Pinpoint the cell where the given text exists, returning its [x, y] midpoint coordinate. 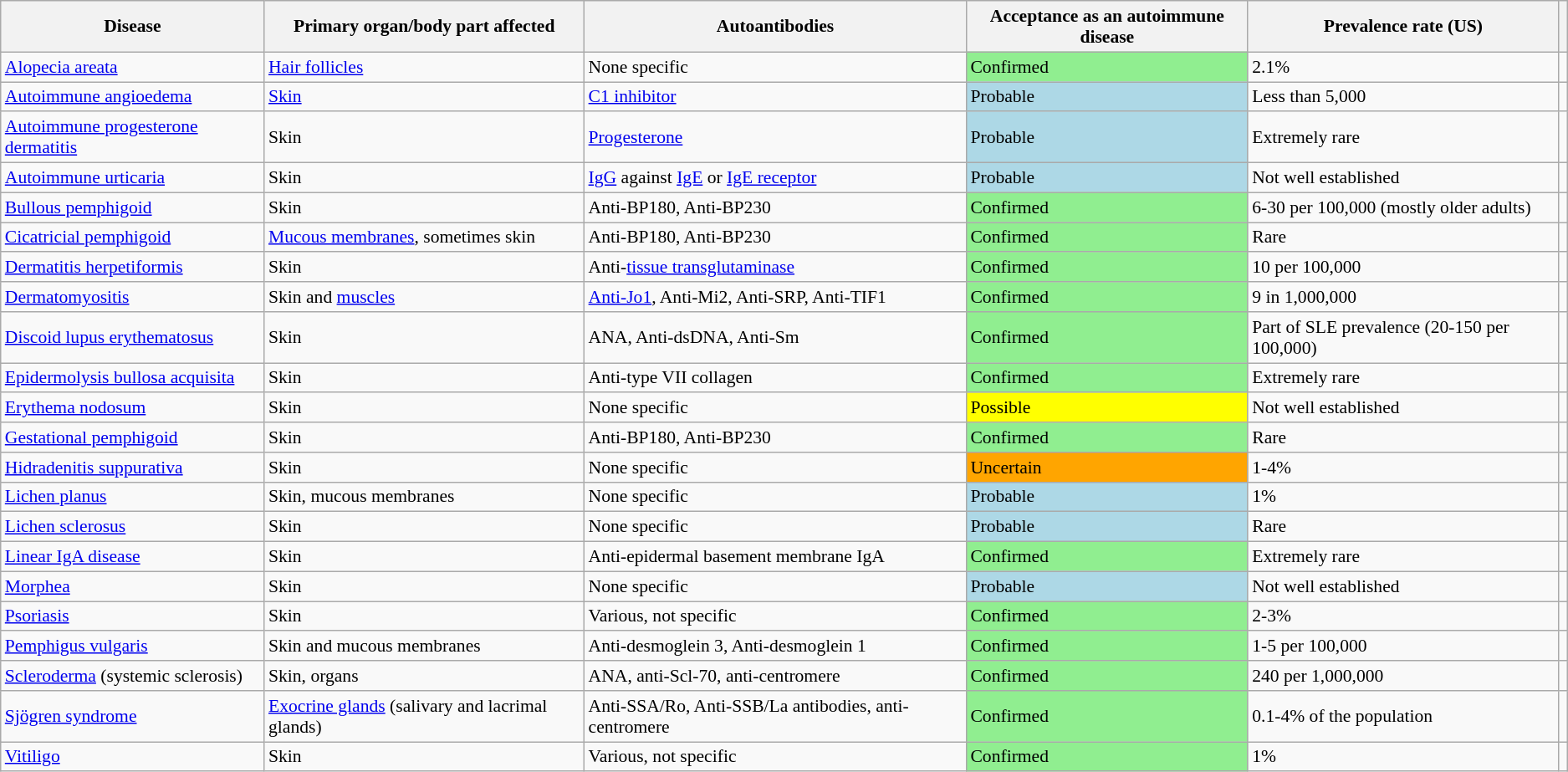
Anti-SSA/Ro, Anti-SSB/La antibodies, anti-centromere [776, 716]
Dermatitis herpetiformis [132, 268]
Possible [1107, 408]
Lichen sclerosus [132, 527]
Vitiligo [132, 757]
Alopecia areata [132, 67]
ANA, Anti-dsDNA, Anti-Sm [776, 338]
6-30 per 100,000 (mostly older adults) [1403, 207]
10 per 100,000 [1403, 268]
Acceptance as an autoimmune disease [1107, 27]
Skin and muscles [425, 297]
Primary organ/body part affected [425, 27]
Bullous pemphigoid [132, 207]
Linear IgA disease [132, 557]
Skin, organs [425, 676]
Cicatricial pemphigoid [132, 238]
Part of SLE prevalence (20-150 per 100,000) [1403, 338]
Skin and mucous membranes [425, 647]
2-3% [1403, 616]
Disease [132, 27]
Anti-tissue transglutaminase [776, 268]
1-5 per 100,000 [1403, 647]
Discoid lupus erythematosus [132, 338]
2.1% [1403, 67]
Morphea [132, 586]
Gestational pemphigoid [132, 437]
Autoimmune urticaria [132, 178]
Anti-desmoglein 3, Anti-desmoglein 1 [776, 647]
Pemphigus vulgaris [132, 647]
Autoantibodies [776, 27]
Anti-epidermal basement membrane IgA [776, 557]
240 per 1,000,000 [1403, 676]
Anti-type VII collagen [776, 378]
Sjögren syndrome [132, 716]
Less than 5,000 [1403, 97]
Hair follicles [425, 67]
Psoriasis [132, 616]
Mucous membranes, sometimes skin [425, 238]
Skin, mucous membranes [425, 497]
IgG against IgE or IgE receptor [776, 178]
C1 inhibitor [776, 97]
1-4% [1403, 468]
Exocrine glands (salivary and lacrimal glands) [425, 716]
Hidradenitis suppurativa [132, 468]
Progesterone [776, 137]
Scleroderma (systemic sclerosis) [132, 676]
Anti-Jo1, Anti-Mi2, Anti-SRP, Anti-TIF1 [776, 297]
Dermatomyositis [132, 297]
Erythema nodosum [132, 408]
Autoimmune progesterone dermatitis [132, 137]
Lichen planus [132, 497]
0.1-4% of the population [1403, 716]
Autoimmune angioedema [132, 97]
ANA, anti-Scl-70, anti-centromere [776, 676]
Uncertain [1107, 468]
Epidermolysis bullosa acquisita [132, 378]
9 in 1,000,000 [1403, 297]
Prevalence rate (US) [1403, 27]
